From the cell containing the given text, extract its center point as (x, y) coordinate. 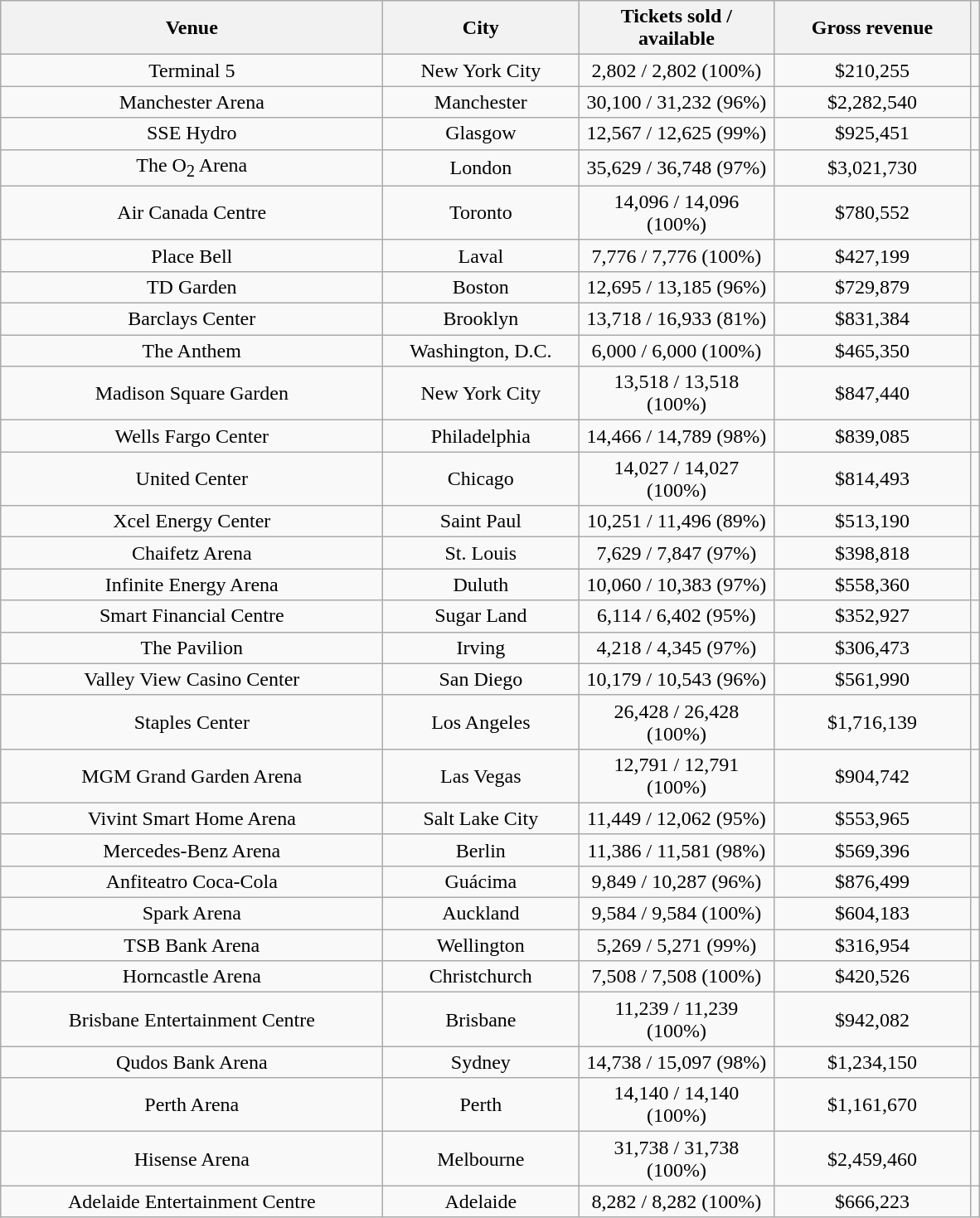
Manchester Arena (192, 102)
$814,493 (872, 479)
$831,384 (872, 319)
14,466 / 14,789 (98%) (677, 436)
11,239 / 11,239 (100%) (677, 1020)
26,428 / 26,428 (100%) (677, 721)
4,218 / 4,345 (97%) (677, 648)
Toronto (481, 212)
$1,161,670 (872, 1104)
$1,234,150 (872, 1062)
Sugar Land (481, 616)
Tickets sold / available (677, 28)
7,776 / 7,776 (100%) (677, 255)
SSE Hydro (192, 133)
14,140 / 14,140 (100%) (677, 1104)
Brisbane (481, 1020)
Auckland (481, 914)
Brisbane Entertainment Centre (192, 1020)
$847,440 (872, 393)
MGM Grand Garden Arena (192, 776)
Venue (192, 28)
Berlin (481, 850)
Manchester (481, 102)
Melbourne (481, 1159)
$666,223 (872, 1201)
Spark Arena (192, 914)
Laval (481, 255)
11,386 / 11,581 (98%) (677, 850)
$306,473 (872, 648)
St. Louis (481, 553)
Wellington (481, 945)
TD Garden (192, 287)
$316,954 (872, 945)
Brooklyn (481, 319)
San Diego (481, 679)
$2,459,460 (872, 1159)
Gross revenue (872, 28)
12,695 / 13,185 (96%) (677, 287)
Vivint Smart Home Arena (192, 818)
31,738 / 31,738 (100%) (677, 1159)
$420,526 (872, 977)
14,096 / 14,096 (100%) (677, 212)
$553,965 (872, 818)
7,508 / 7,508 (100%) (677, 977)
14,027 / 14,027 (100%) (677, 479)
Washington, D.C. (481, 351)
2,802 / 2,802 (100%) (677, 70)
$465,350 (872, 351)
11,449 / 12,062 (95%) (677, 818)
Madison Square Garden (192, 393)
8,282 / 8,282 (100%) (677, 1201)
Smart Financial Centre (192, 616)
Christchurch (481, 977)
14,738 / 15,097 (98%) (677, 1062)
Place Bell (192, 255)
$569,396 (872, 850)
Barclays Center (192, 319)
$3,021,730 (872, 167)
13,718 / 16,933 (81%) (677, 319)
Glasgow (481, 133)
Perth Arena (192, 1104)
$352,927 (872, 616)
Anfiteatro Coca-Cola (192, 881)
Salt Lake City (481, 818)
$942,082 (872, 1020)
10,251 / 11,496 (89%) (677, 522)
Perth (481, 1104)
$561,990 (872, 679)
9,849 / 10,287 (96%) (677, 881)
Valley View Casino Center (192, 679)
Staples Center (192, 721)
Sydney (481, 1062)
6,000 / 6,000 (100%) (677, 351)
$839,085 (872, 436)
London (481, 167)
$427,199 (872, 255)
$398,818 (872, 553)
10,060 / 10,383 (97%) (677, 585)
30,100 / 31,232 (96%) (677, 102)
Wells Fargo Center (192, 436)
City (481, 28)
Guácima (481, 881)
$210,255 (872, 70)
The Anthem (192, 351)
12,791 / 12,791 (100%) (677, 776)
Adelaide Entertainment Centre (192, 1201)
$558,360 (872, 585)
Terminal 5 (192, 70)
Air Canada Centre (192, 212)
$729,879 (872, 287)
Irving (481, 648)
$904,742 (872, 776)
Los Angeles (481, 721)
35,629 / 36,748 (97%) (677, 167)
Saint Paul (481, 522)
13,518 / 13,518 (100%) (677, 393)
$780,552 (872, 212)
Chaifetz Arena (192, 553)
Mercedes-Benz Arena (192, 850)
The O2 Arena (192, 167)
Philadelphia (481, 436)
5,269 / 5,271 (99%) (677, 945)
Infinite Energy Arena (192, 585)
Las Vegas (481, 776)
12,567 / 12,625 (99%) (677, 133)
$2,282,540 (872, 102)
Chicago (481, 479)
Qudos Bank Arena (192, 1062)
6,114 / 6,402 (95%) (677, 616)
$1,716,139 (872, 721)
7,629 / 7,847 (97%) (677, 553)
9,584 / 9,584 (100%) (677, 914)
Hisense Arena (192, 1159)
$876,499 (872, 881)
Horncastle Arena (192, 977)
The Pavilion (192, 648)
Adelaide (481, 1201)
10,179 / 10,543 (96%) (677, 679)
$604,183 (872, 914)
$925,451 (872, 133)
$513,190 (872, 522)
United Center (192, 479)
TSB Bank Arena (192, 945)
Duluth (481, 585)
Boston (481, 287)
Xcel Energy Center (192, 522)
